Determine the [X, Y] coordinate at the center of the cell enclosing the given text.  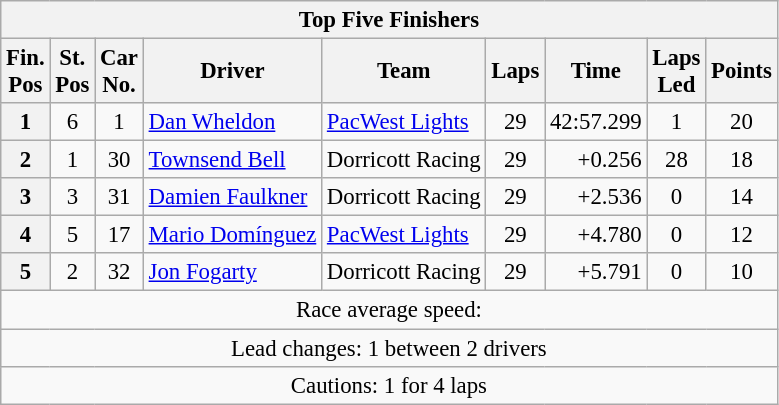
4 [26, 235]
St.Pos [72, 72]
Jon Fogarty [232, 273]
CarNo. [120, 72]
+2.536 [596, 197]
30 [120, 160]
42:57.299 [596, 122]
Damien Faulkner [232, 197]
12 [742, 235]
10 [742, 273]
Townsend Bell [232, 160]
Laps [516, 72]
Driver [232, 72]
6 [72, 122]
18 [742, 160]
17 [120, 235]
LapsLed [676, 72]
Mario Domínguez [232, 235]
14 [742, 197]
+5.791 [596, 273]
Top Five Finishers [389, 20]
32 [120, 273]
Dan Wheldon [232, 122]
Cautions: 1 for 4 laps [389, 385]
Fin.Pos [26, 72]
Time [596, 72]
28 [676, 160]
20 [742, 122]
31 [120, 197]
Points [742, 72]
+4.780 [596, 235]
Lead changes: 1 between 2 drivers [389, 348]
Race average speed: [389, 310]
Team [404, 72]
+0.256 [596, 160]
